Find where the given text appears and provide that cell's center as [X, Y] coordinate. 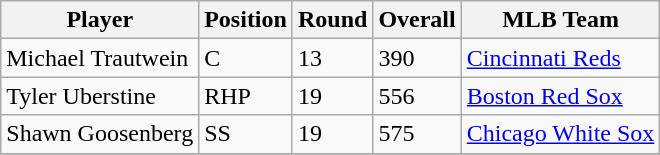
RHP [246, 96]
Cincinnati Reds [560, 58]
Michael Trautwein [100, 58]
13 [332, 58]
Position [246, 20]
Tyler Uberstine [100, 96]
C [246, 58]
MLB Team [560, 20]
Round [332, 20]
575 [417, 134]
Shawn Goosenberg [100, 134]
390 [417, 58]
Player [100, 20]
SS [246, 134]
556 [417, 96]
Boston Red Sox [560, 96]
Overall [417, 20]
Chicago White Sox [560, 134]
